Determine the [X, Y] coordinate at the center of the cell enclosing the given text.  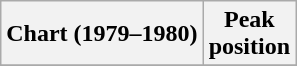
Peak position [249, 34]
Chart (1979–1980) [102, 34]
